Search for the cell housing the specified text and yield its (X, Y) center coordinate. 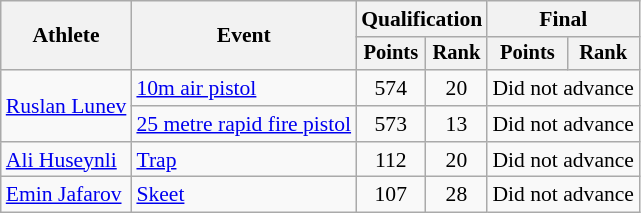
Skeet (244, 195)
Emin Jafarov (66, 195)
28 (456, 195)
Event (244, 36)
Athlete (66, 36)
13 (456, 124)
Trap (244, 160)
Ruslan Lunev (66, 106)
Final (563, 19)
Qualification (422, 19)
25 metre rapid fire pistol (244, 124)
112 (390, 160)
107 (390, 195)
10m air pistol (244, 88)
573 (390, 124)
Ali Huseynli (66, 160)
574 (390, 88)
